For the text-containing cell, return its midpoint in [X, Y] coordinate format. 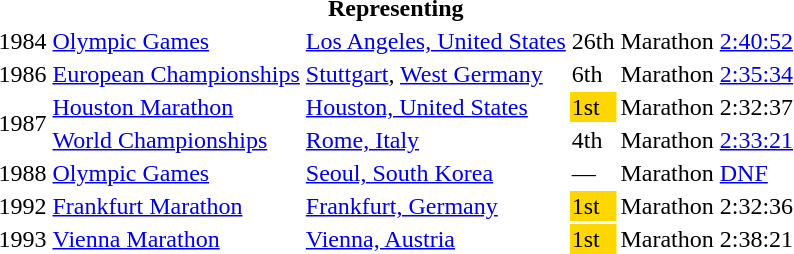
Stuttgart, West Germany [436, 74]
— [593, 173]
4th [593, 140]
2:38:21 [756, 239]
Frankfurt, Germany [436, 206]
DNF [756, 173]
Houston, United States [436, 107]
Los Angeles, United States [436, 41]
World Championships [176, 140]
European Championships [176, 74]
Houston Marathon [176, 107]
6th [593, 74]
Vienna Marathon [176, 239]
Seoul, South Korea [436, 173]
2:33:21 [756, 140]
Frankfurt Marathon [176, 206]
2:40:52 [756, 41]
Rome, Italy [436, 140]
2:35:34 [756, 74]
Vienna, Austria [436, 239]
2:32:36 [756, 206]
2:32:37 [756, 107]
26th [593, 41]
